From the cell containing the given text, extract its center point as [X, Y] coordinate. 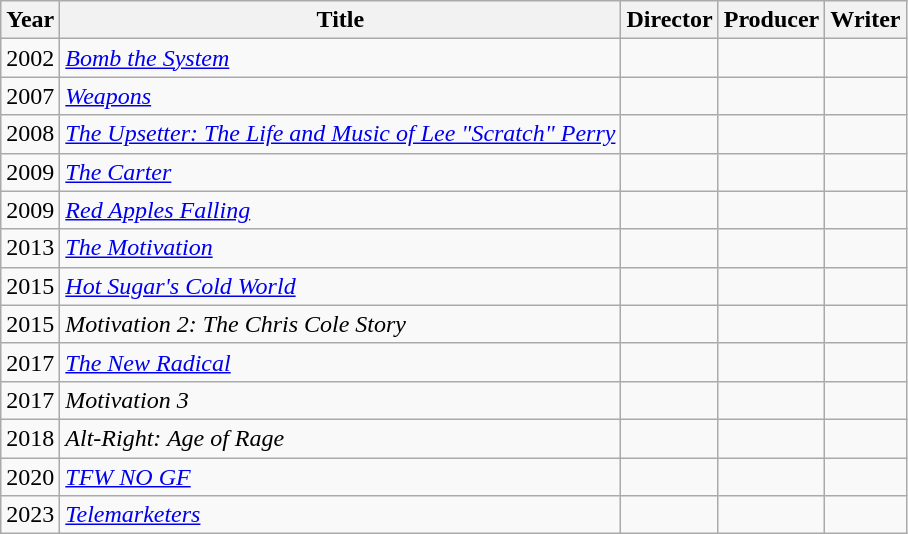
2007 [30, 96]
2023 [30, 515]
TFW NO GF [340, 477]
2002 [30, 58]
Red Apples Falling [340, 210]
Writer [866, 20]
Motivation 2: The Chris Cole Story [340, 324]
Bomb the System [340, 58]
The Motivation [340, 248]
The Upsetter: The Life and Music of Lee "Scratch" Perry [340, 134]
Motivation 3 [340, 400]
Hot Sugar's Cold World [340, 286]
2018 [30, 438]
The New Radical [340, 362]
2013 [30, 248]
2008 [30, 134]
Alt-Right: Age of Rage [340, 438]
Title [340, 20]
Director [670, 20]
2020 [30, 477]
The Carter [340, 172]
Telemarketers [340, 515]
Year [30, 20]
Producer [772, 20]
Weapons [340, 96]
